Provide the (X, Y) coordinate of the cell's center where the given text is located.  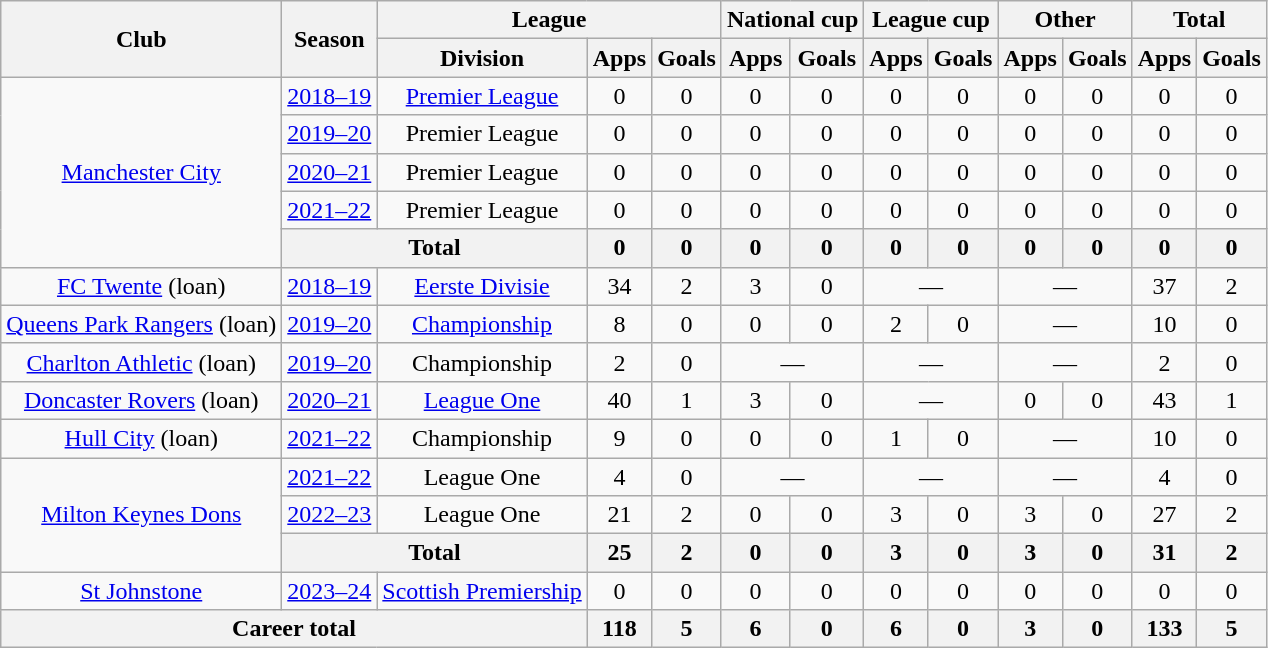
31 (1164, 553)
Career total (294, 629)
League (550, 20)
Division (482, 58)
2022–23 (330, 515)
Eerste Divisie (482, 286)
21 (619, 515)
St Johnstone (142, 591)
9 (619, 438)
27 (1164, 515)
Other (1065, 20)
40 (619, 400)
Hull City (loan) (142, 438)
37 (1164, 286)
Club (142, 39)
2023–24 (330, 591)
League cup (931, 20)
34 (619, 286)
Season (330, 39)
Milton Keynes Dons (142, 515)
Manchester City (142, 172)
FC Twente (loan) (142, 286)
25 (619, 553)
Scottish Premiership (482, 591)
Doncaster Rovers (loan) (142, 400)
National cup (792, 20)
8 (619, 324)
Queens Park Rangers (loan) (142, 324)
118 (619, 629)
133 (1164, 629)
Charlton Athletic (loan) (142, 362)
43 (1164, 400)
